Capture the cell that displays the provided text and extract its (x, y) central coordinate. 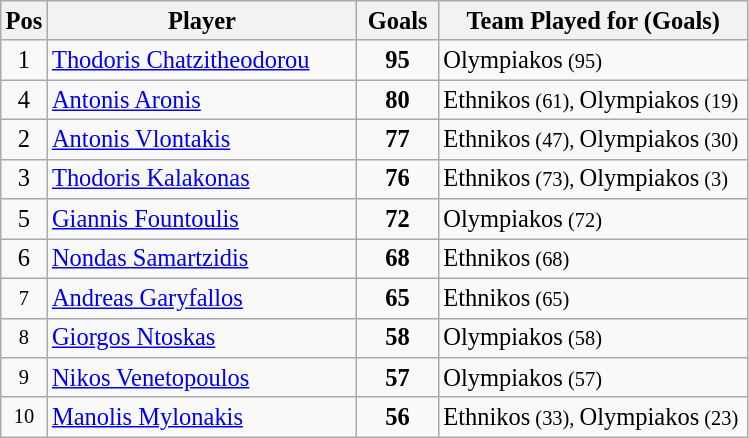
Nikos Venetopoulos (202, 377)
Team Played for (Goals) (593, 20)
8 (24, 338)
5 (24, 219)
58 (398, 338)
Ethnikos (47), Olympiakos (30) (593, 139)
Ethnikos (33), Olympiakos (23) (593, 417)
10 (24, 417)
3 (24, 179)
9 (24, 377)
Olympiakos (72) (593, 219)
6 (24, 258)
Nondas Samartzidis (202, 258)
Thodoris Chatzitheodorou (202, 60)
Ethnikos (65) (593, 298)
Giorgos Ntoskas (202, 338)
65 (398, 298)
80 (398, 100)
Goals (398, 20)
Player (202, 20)
Andreas Garyfallos (202, 298)
Thodoris Kalakonas (202, 179)
Giannis Fountoulis (202, 219)
57 (398, 377)
Ethnikos (73), Olympiakos (3) (593, 179)
Ethnikos (61), Olympiakos (19) (593, 100)
1 (24, 60)
Olympiakos (95) (593, 60)
Olympiakos (58) (593, 338)
7 (24, 298)
Pos (24, 20)
77 (398, 139)
76 (398, 179)
Antonis Aronis (202, 100)
Manolis Mylonakis (202, 417)
Antonis Vlontakis (202, 139)
72 (398, 219)
95 (398, 60)
56 (398, 417)
Ethnikos (68) (593, 258)
4 (24, 100)
68 (398, 258)
2 (24, 139)
Olympiakos (57) (593, 377)
